Return [X, Y] of the center of cell containing provided text 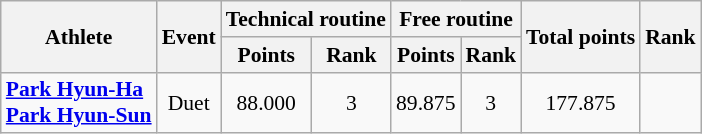
88.000 [266, 102]
Event [189, 36]
Athlete [79, 36]
177.875 [580, 102]
Technical routine [306, 19]
Park Hyun-Ha Park Hyun-Sun [79, 102]
89.875 [426, 102]
Duet [189, 102]
Total points [580, 36]
Free routine [456, 19]
